From the cell containing the given text, extract its center point as [X, Y] coordinate. 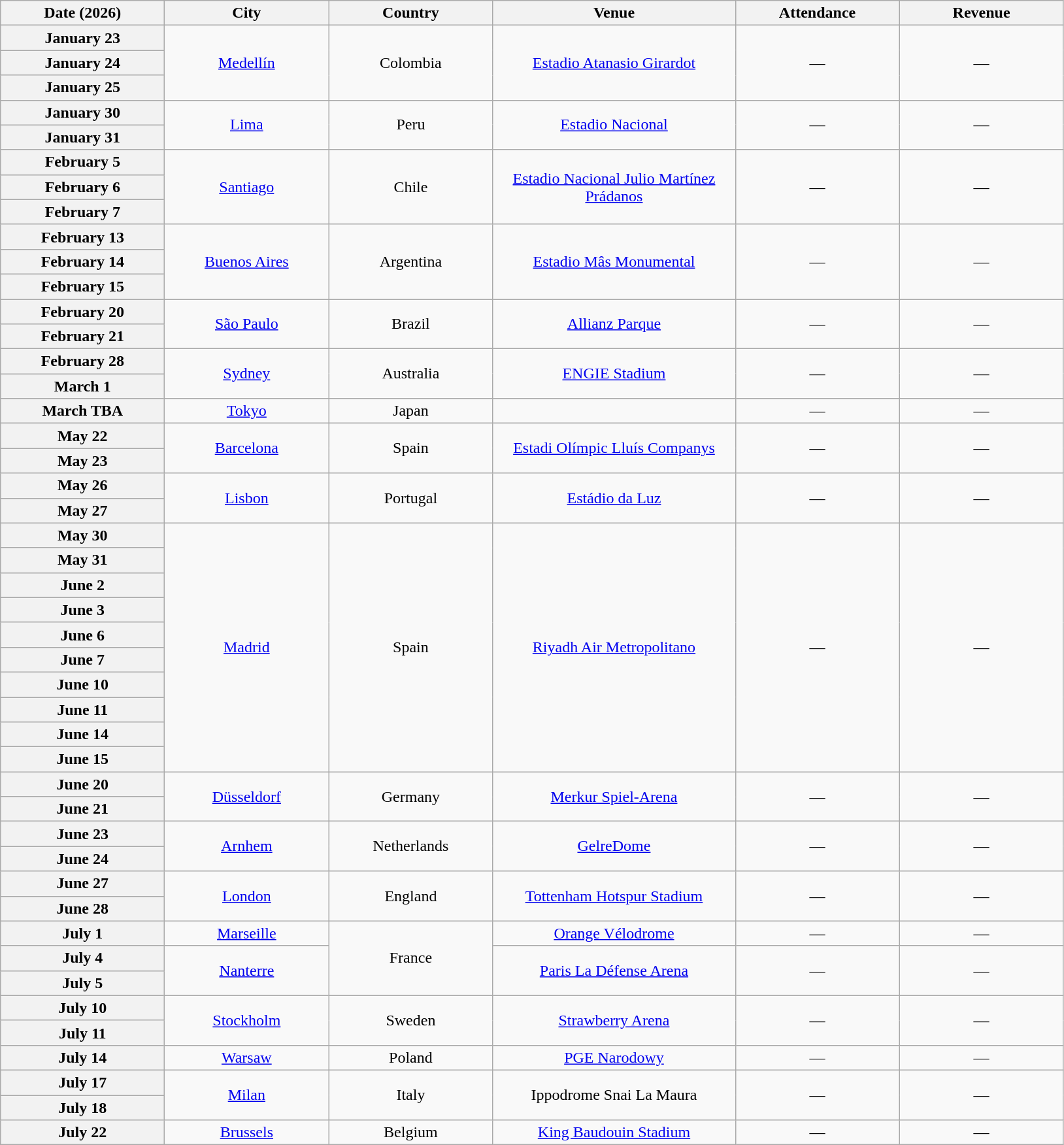
June 10 [82, 684]
July 1 [82, 933]
January 31 [82, 137]
Peru [410, 125]
February 5 [82, 162]
July 5 [82, 983]
June 28 [82, 908]
July 14 [82, 1057]
Arnhem [247, 846]
February 6 [82, 187]
Argentina [410, 261]
July 17 [82, 1082]
Sweden [410, 1020]
Portugal [410, 498]
Japan [410, 411]
Stockholm [247, 1020]
March 1 [82, 386]
Madrid [247, 647]
Strawberry Arena [614, 1020]
Estadio Nacional Julio Martínez Prádanos [614, 187]
February 21 [82, 337]
Merkur Spiel-Arena [614, 797]
Date (2026) [82, 13]
London [247, 896]
January 23 [82, 38]
Milan [247, 1095]
Tottenham Hotspur Stadium [614, 896]
Belgium [410, 1133]
Brazil [410, 324]
Allianz Parque [614, 324]
Colombia [410, 63]
February 28 [82, 361]
Buenos Aires [247, 261]
July 11 [82, 1033]
Estádio da Luz [614, 498]
July 22 [82, 1133]
June 27 [82, 884]
Country [410, 13]
Chile [410, 187]
Lisbon [247, 498]
Attendance [817, 13]
ENGIE Stadium [614, 374]
July 18 [82, 1108]
July 10 [82, 1008]
Tokyo [247, 411]
May 23 [82, 461]
May 31 [82, 560]
Lima [247, 125]
June 7 [82, 659]
January 24 [82, 63]
Ippodrome Snai La Maura [614, 1095]
May 27 [82, 510]
June 2 [82, 585]
June 14 [82, 735]
Nanterre [247, 971]
June 6 [82, 635]
June 23 [82, 834]
June 3 [82, 610]
City [247, 13]
Estadio Atanasio Girardot [614, 63]
May 30 [82, 535]
Estadio Mâs Monumental [614, 261]
Medellín [247, 63]
Australia [410, 374]
May 22 [82, 436]
England [410, 896]
GelreDome [614, 846]
Santiago [247, 187]
June 11 [82, 709]
February 14 [82, 261]
Germany [410, 797]
Brussels [247, 1133]
January 25 [82, 88]
PGE Narodowy [614, 1057]
July 4 [82, 958]
Netherlands [410, 846]
May 26 [82, 486]
January 30 [82, 112]
February 13 [82, 237]
Warsaw [247, 1057]
Poland [410, 1057]
Paris La Défense Arena [614, 971]
Riyadh Air Metropolitano [614, 647]
São Paulo [247, 324]
June 24 [82, 859]
King Baudouin Stadium [614, 1133]
February 20 [82, 312]
June 15 [82, 759]
Italy [410, 1095]
Venue [614, 13]
Marseille [247, 933]
March TBA [82, 411]
February 7 [82, 212]
June 20 [82, 784]
Estadio Nacional [614, 125]
Barcelona [247, 448]
Revenue [982, 13]
February 15 [82, 286]
France [410, 958]
Estadi Olímpic Lluís Companys [614, 448]
Düsseldorf [247, 797]
Orange Vélodrome [614, 933]
Sydney [247, 374]
June 21 [82, 809]
